Capture the cell that displays the provided text and extract its (x, y) central coordinate. 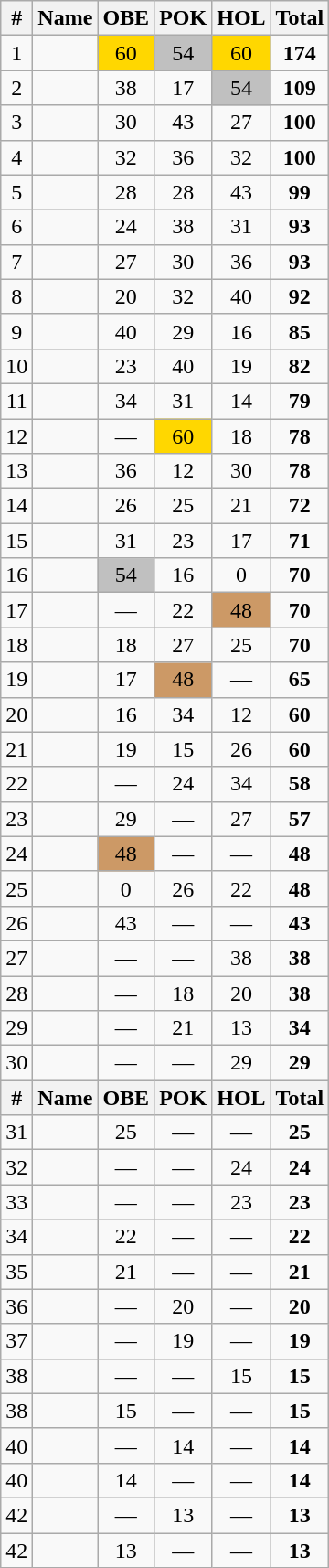
85 (300, 331)
6 (16, 227)
37 (16, 1341)
57 (300, 819)
79 (300, 401)
99 (300, 192)
7 (16, 262)
71 (300, 541)
5 (16, 192)
82 (300, 366)
2 (16, 88)
11 (16, 401)
72 (300, 506)
3 (16, 123)
1 (16, 53)
58 (300, 784)
65 (300, 680)
33 (16, 1202)
174 (300, 53)
8 (16, 296)
92 (300, 296)
35 (16, 1272)
4 (16, 157)
109 (300, 88)
9 (16, 331)
10 (16, 366)
